Extract the [X, Y] coordinate from the center of the cell holding the provided text.  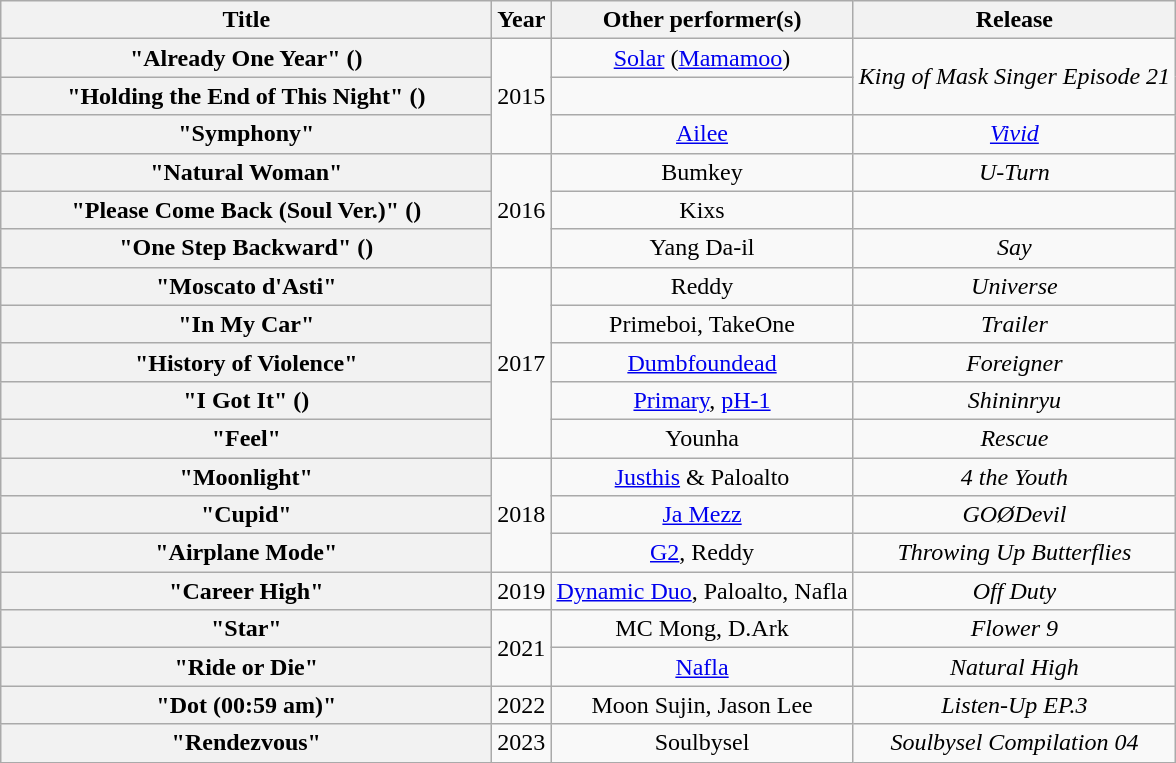
Nafla [702, 667]
Universe [1014, 286]
Soulbysel Compilation 04 [1014, 743]
Primary, pH-1 [702, 400]
Natural High [1014, 667]
Younha [702, 438]
Dumbfoundead [702, 362]
2015 [522, 96]
"In My Car" [246, 324]
Off Duty [1014, 591]
Primeboi, TakeOne [702, 324]
G2, Reddy [702, 553]
Solar (Mamamoo) [702, 58]
Soulbysel [702, 743]
"Airplane Mode" [246, 553]
Moon Sujin, Jason Lee [702, 705]
"Cupid" [246, 515]
2021 [522, 648]
Ja Mezz [702, 515]
"I Got It" () [246, 400]
2017 [522, 362]
4 the Youth [1014, 477]
Say [1014, 248]
Release [1014, 20]
"Moscato d'Asti" [246, 286]
Bumkey [702, 172]
2023 [522, 743]
Other performer(s) [702, 20]
Justhis & Paloalto [702, 477]
"Please Come Back (Soul Ver.)" () [246, 210]
"Holding the End of This Night" () [246, 96]
"Dot (00:59 am)" [246, 705]
2016 [522, 210]
Vivid [1014, 134]
"Rendezvous" [246, 743]
MC Mong, D.Ark [702, 629]
2018 [522, 515]
King of Mask Singer Episode 21 [1014, 77]
Title [246, 20]
Shininryu [1014, 400]
"Moonlight" [246, 477]
GOØDevil [1014, 515]
Trailer [1014, 324]
Listen-Up EP.3 [1014, 705]
2019 [522, 591]
Ailee [702, 134]
Rescue [1014, 438]
"Natural Woman" [246, 172]
Flower 9 [1014, 629]
"Ride or Die" [246, 667]
"One Step Backward" () [246, 248]
Yang Da-il [702, 248]
Foreigner [1014, 362]
"Star" [246, 629]
2022 [522, 705]
"Symphony" [246, 134]
"Feel" [246, 438]
"History of Violence" [246, 362]
Reddy [702, 286]
Year [522, 20]
Throwing Up Butterflies [1014, 553]
U-Turn [1014, 172]
"Career High" [246, 591]
Kixs [702, 210]
"Already One Year" () [246, 58]
Dynamic Duo, Paloalto, Nafla [702, 591]
